Return [x, y] of the center of cell containing provided text 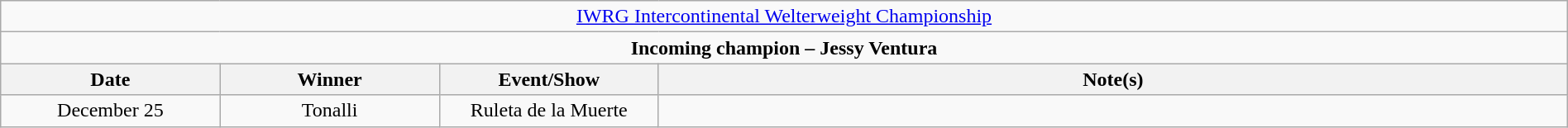
Note(s) [1113, 79]
Ruleta de la Muerte [549, 111]
Date [111, 79]
Tonalli [329, 111]
Incoming champion – Jessy Ventura [784, 48]
Winner [329, 79]
Event/Show [549, 79]
IWRG Intercontinental Welterweight Championship [784, 17]
December 25 [111, 111]
